Return the (X, Y) coordinate for the center point of the cell that contains the specified text.  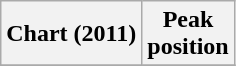
Peakposition (188, 34)
Chart (2011) (72, 34)
